Provide the (X, Y) coordinate of the cell's center where the given text is located.  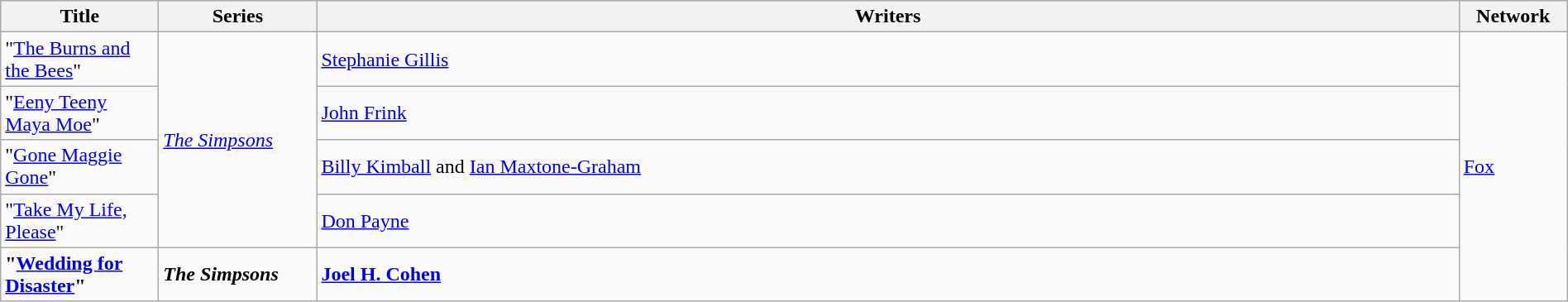
Writers (888, 17)
"The Burns and the Bees" (79, 60)
"Take My Life, Please" (79, 220)
Title (79, 17)
Billy Kimball and Ian Maxtone-Graham (888, 167)
Network (1513, 17)
"Eeny Teeny Maya Moe" (79, 113)
John Frink (888, 113)
Series (238, 17)
Fox (1513, 167)
"Gone Maggie Gone" (79, 167)
"Wedding for Disaster" (79, 275)
Don Payne (888, 220)
Joel H. Cohen (888, 275)
Stephanie Gillis (888, 60)
